From the cell containing the given text, extract its center point as (x, y) coordinate. 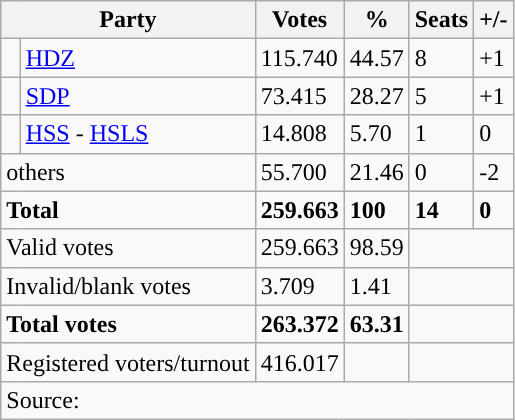
14.808 (300, 134)
44.57 (376, 58)
55.700 (300, 172)
98.59 (376, 248)
Votes (300, 20)
416.017 (300, 362)
Source: (257, 400)
21.46 (376, 172)
14 (441, 210)
Total (128, 210)
Valid votes (128, 248)
3.709 (300, 286)
Party (128, 20)
100 (376, 210)
5.70 (376, 134)
Invalid/blank votes (128, 286)
Total votes (128, 324)
63.31 (376, 324)
% (376, 20)
1 (441, 134)
SDP (138, 96)
8 (441, 58)
Seats (441, 20)
HSS - HSLS (138, 134)
28.27 (376, 96)
5 (441, 96)
+/- (494, 20)
263.372 (300, 324)
115.740 (300, 58)
HDZ (138, 58)
73.415 (300, 96)
Registered voters/turnout (128, 362)
1.41 (376, 286)
-2 (494, 172)
others (128, 172)
